Output the (X, Y) coordinate of the center of the cell containing the given text.  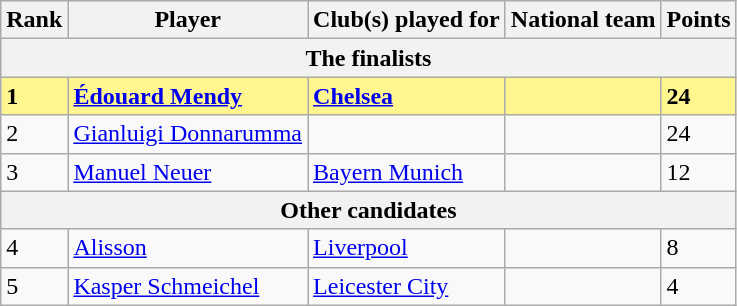
Alisson (188, 248)
National team (583, 20)
Manuel Neuer (188, 172)
8 (698, 248)
5 (34, 286)
Points (698, 20)
2 (34, 134)
3 (34, 172)
12 (698, 172)
Liverpool (407, 248)
Other candidates (368, 210)
Chelsea (407, 96)
Kasper Schmeichel (188, 286)
Club(s) played for (407, 20)
Rank (34, 20)
Leicester City (407, 286)
Player (188, 20)
The finalists (368, 58)
1 (34, 96)
Bayern Munich (407, 172)
Édouard Mendy (188, 96)
Gianluigi Donnarumma (188, 134)
